Provide the (x, y) coordinate of the cell's center where the given text is located.  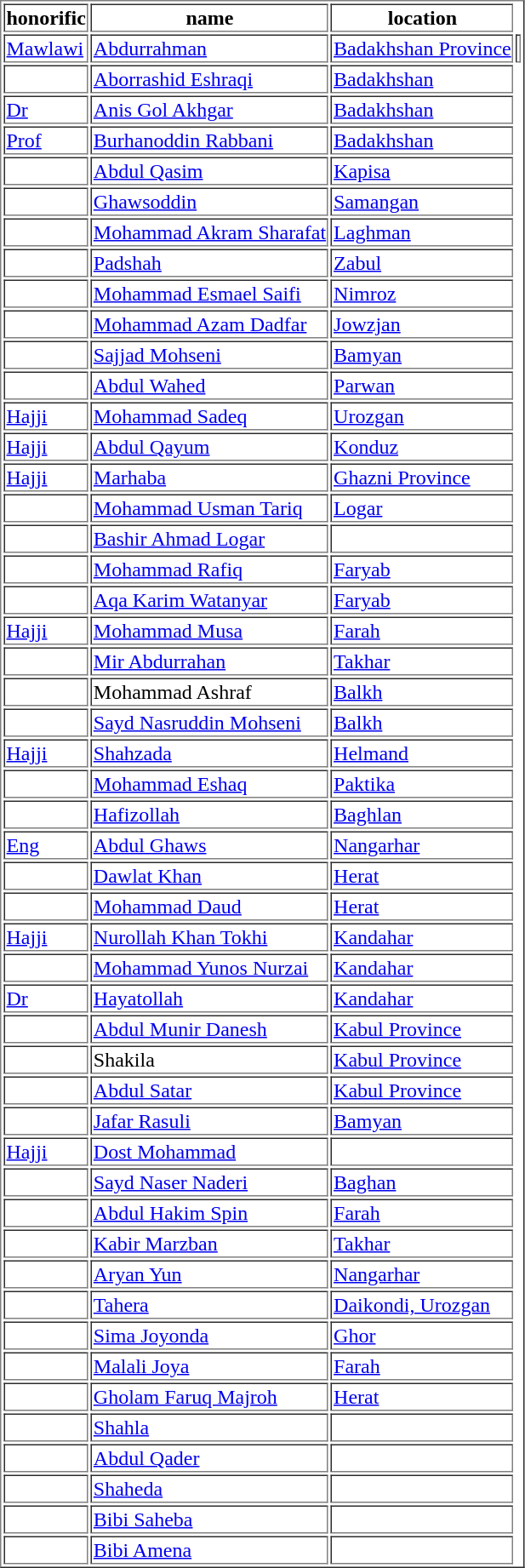
Abdurrahman (209, 48)
Hayatollah (209, 998)
Aryan Yun (209, 1273)
Badakhshan Province (422, 48)
Bibi Amena (209, 1549)
Jafar Rasuli (209, 1120)
Kabir Marzban (209, 1243)
Shaheda (209, 1488)
Mohammad Azam Dadfar (209, 323)
Daikondi, Urozgan (422, 1304)
Baghan (422, 1182)
Prof (46, 140)
Shakila (209, 1059)
Abdul Qader (209, 1457)
Mohammad Eshaq (209, 783)
Jowzjan (422, 323)
Parwan (422, 385)
Tahera (209, 1304)
honorific (46, 17)
Abdul Munir Danesh (209, 1028)
Samangan (422, 201)
Bashir Ahmad Logar (209, 538)
Ghor (422, 1335)
Paktika (422, 783)
Abdul Ghaws (209, 844)
Shahzada (209, 753)
Abdul Qayum (209, 446)
Nurollah Khan Tokhi (209, 936)
Helmand (422, 753)
Marhaba (209, 477)
Abdul Wahed (209, 385)
Gholam Faruq Majroh (209, 1396)
Nimroz (422, 293)
Ghazni Province (422, 477)
Aqa Karim Watanyar (209, 599)
Mir Abdurrahan (209, 661)
Urozgan (422, 415)
Burhanoddin Rabbani (209, 140)
Abdul Qasim (209, 170)
Sayd Naser Naderi (209, 1182)
location (422, 17)
Mohammad Esmael Saifi (209, 293)
Sajjad Mohseni (209, 354)
Hafizollah (209, 814)
Mohammad Usman Tariq (209, 507)
Logar (422, 507)
Mohammad Rafiq (209, 569)
Sayd Nasruddin Mohseni (209, 722)
Bibi Saheba (209, 1519)
Mohammad Musa (209, 630)
Mawlawi (46, 48)
Malali Joya (209, 1365)
Zabul (422, 262)
Mohammad Ashraf (209, 691)
Mohammad Daud (209, 906)
Padshah (209, 262)
Mohammad Sadeq (209, 415)
Kapisa (422, 170)
name (209, 17)
Mohammad Akram Sharafat (209, 232)
Aborrashid Eshraqi (209, 78)
Mohammad Yunos Nurzai (209, 967)
Baghlan (422, 814)
Dost Mohammad (209, 1151)
Dawlat Khan (209, 875)
Laghman (422, 232)
Anis Gol Akhgar (209, 109)
Eng (46, 844)
Shahla (209, 1427)
Abdul Hakim Spin (209, 1212)
Ghawsoddin (209, 201)
Sima Joyonda (209, 1335)
Konduz (422, 446)
Abdul Satar (209, 1090)
